For the text-containing cell, return its midpoint in [X, Y] coordinate format. 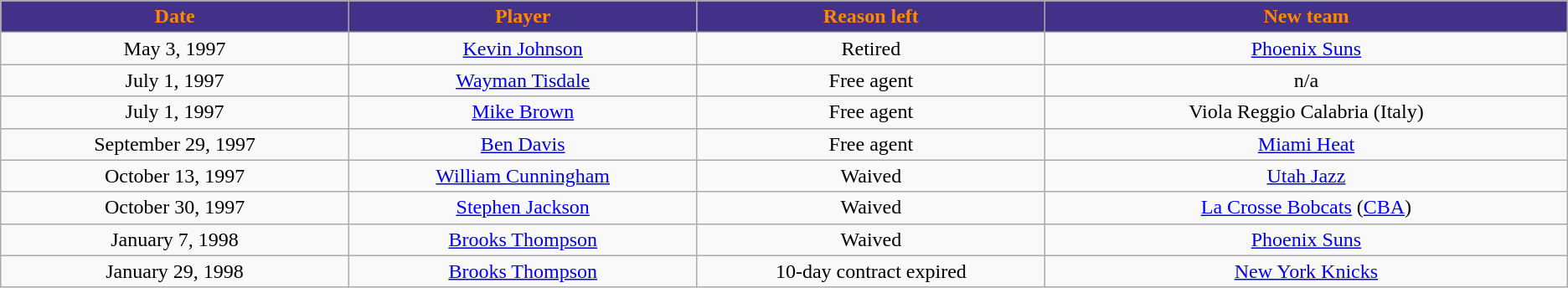
September 29, 1997 [175, 144]
Stephen Jackson [523, 208]
Reason left [871, 17]
May 3, 1997 [175, 49]
New York Knicks [1307, 271]
October 30, 1997 [175, 208]
Miami Heat [1307, 144]
Wayman Tisdale [523, 80]
n/a [1307, 80]
William Cunningham [523, 176]
October 13, 1997 [175, 176]
January 29, 1998 [175, 271]
Player [523, 17]
10-day contract expired [871, 271]
January 7, 1998 [175, 239]
Ben Davis [523, 144]
Retired [871, 49]
New team [1307, 17]
Viola Reggio Calabria (Italy) [1307, 112]
Kevin Johnson [523, 49]
Date [175, 17]
La Crosse Bobcats (CBA) [1307, 208]
Utah Jazz [1307, 176]
Mike Brown [523, 112]
